For the text-containing cell, return its midpoint in [x, y] coordinate format. 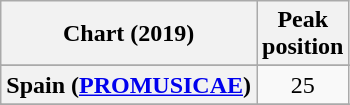
Chart (2019) [129, 34]
Peakposition [303, 34]
25 [303, 85]
Spain (PROMUSICAE) [129, 85]
